Pinpoint the cell where the given text exists, returning its [x, y] midpoint coordinate. 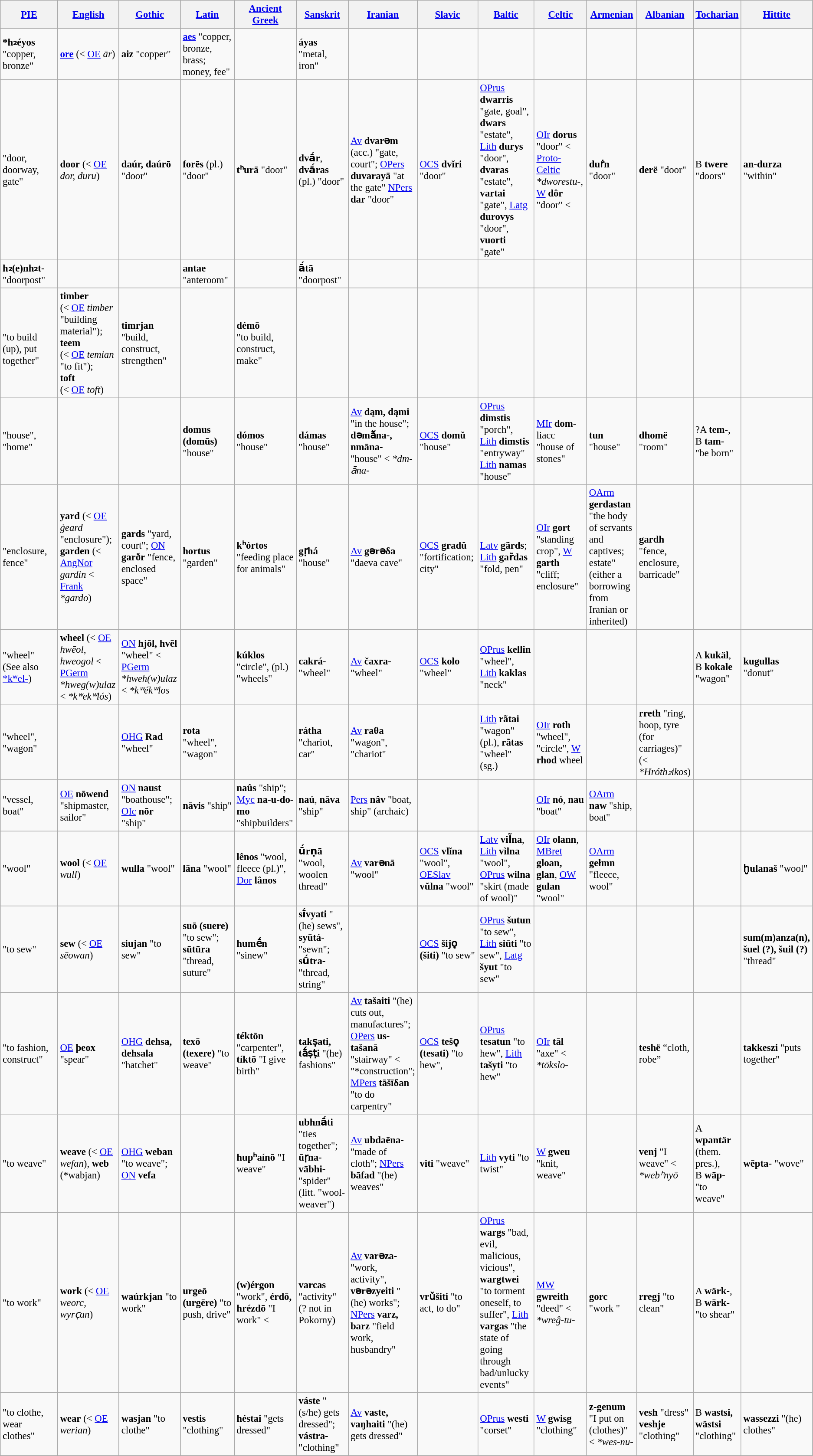
Av ubdaēna- "made of cloth"; NPers bāfad "(he) weaves" [383, 1163]
OHG weban "to weave"; ON vefa [149, 1163]
MW gwreith "deed" < *wreĝ-tu- [561, 1302]
Pers nâv "boat, ship" (archaic) [383, 805]
"to weave" [29, 1163]
an-durza "within" [777, 170]
takṣati, tā́ṣṭi "(he) fashions" [322, 1053]
"wheel"(See also *kʷel-) [29, 667]
A wpantär (them. pres.),B wāp- "to weave" [717, 1163]
gardh "fence, enclosure, barricade" [665, 558]
lênos "wool, fleece (pl.)", Dor lânos [266, 868]
OHG Rad "wheel" [149, 743]
siujan "to sew" [149, 949]
OCS dvĭri "door" [448, 170]
ḫulanaš "wool" [777, 868]
"to work" [29, 1302]
OCS vlĭna "wool", OESlav vŭlna "wool" [448, 868]
naûs "ship";Myc na-u-do-mo "shipbuilders" [266, 805]
"door, doorway, gate" [29, 170]
Slavic [448, 15]
téktōn "carpenter", tíktō "I give birth" [266, 1053]
"to fashion, construct" [29, 1053]
Lith vyti "to twist" [506, 1163]
OIr dorus "door" < Proto-Celtic *dworestu-, W dôr "door" < [561, 170]
OE nōwend "shipmaster, sailor" [89, 805]
Hittite [777, 15]
varcas "activity" (? not in Pokorny) [322, 1302]
ā́tā "doorpost" [322, 274]
Av vaste, vaŋhaiti "(he) gets dressed" [383, 1424]
kúklos "circle", (pl.) "wheels" [266, 667]
dámas "house" [322, 442]
OIr roth "wheel", "circle", W rhod wheel [561, 743]
tʰurā "door" [266, 170]
ū́rṇā "wool, woolen thread" [322, 868]
tun "house" [612, 442]
Armenian [612, 15]
sī́vyati "(he) sews", syūtá- "sewn"; sū́tra- "thread, string" [322, 949]
gards "yard, court"; ON garðr "fence, enclosed space" [149, 558]
domus (domūs) "house" [207, 442]
OCS kolo "wheel" [448, 667]
takkeszi "puts together" [777, 1053]
timrjan "build, construct, strengthen" [149, 343]
A wärk-, B wārk- "to shear" [717, 1302]
OCS šijǫ (šiti) "to sew" [448, 949]
timber (< OE timber "building material");teem (< OE temian "to fit");toft (< OE toft) [89, 343]
derë "door" [665, 170]
Albanian [665, 15]
door (< OE dor, duru) [89, 170]
antae "anteroom" [207, 274]
English [89, 15]
venj "I weave" < *webʰnyō [665, 1163]
wassezzi "(he) clothes" [777, 1424]
suō (suere) "to sew"; sūtūra "thread, suture" [207, 949]
Lith rãtai "wagon" (pl.), rãtas "wheel" (sg.) [506, 743]
kʰórtos "feeding place for animals" [266, 558]
Iranian [383, 15]
"to sew" [29, 949]
hortus "garden" [207, 558]
wheel (< OE hwēol, hweogol < PGerm *hweg(w)ulaz < *kʷekʷlós) [89, 667]
z-genum "I put on (clothes)" < *wes-nu- [612, 1424]
aiz "copper" [149, 55]
(w)érgon "work", érdō, hrézdō "I work" < [266, 1302]
"to build (up), put together" [29, 343]
OIr olann, MBret gloan, glan, OW gulan "wool" [561, 868]
OIr tāl "axe" < *tōkslo- [561, 1053]
rregj "to clean" [665, 1302]
Av tašaiti "(he) cuts out, manufactures"; OPers us-tašanā "stairway" < "*construction"; MPers tāšīδan "to do carpentry" [383, 1053]
Tocharian [717, 15]
gṛhá "house" [322, 558]
Sanskrit [322, 15]
Latv vil̃na, Lith vìlna "wool", OPrus wilna "skirt (made of wool)" [506, 868]
viti "weave" [448, 1163]
Celtic [561, 15]
?A tem-, B tam- "be born" [717, 442]
teshë “cloth, robe” [665, 1053]
h₂(e)nh₂t- "doorpost" [29, 274]
Av varənā "wool" [383, 868]
OPrus tesatun "to hew", Lith tašyti "to hew" [506, 1053]
W gwisg "clothing" [561, 1424]
OIr nó, nau "boat" [561, 805]
ON naust "boathouse"; OIc nōr "ship" [149, 805]
rreth "ring, hoop, tyre (for carriages)" (< *Hróth₂ikos) [665, 743]
OE þeox "spear" [89, 1053]
dvā́r, dvā́ras (pl.) "door" [322, 170]
vestis "clothing" [207, 1424]
"wool" [29, 868]
waúrkjan "to work" [149, 1302]
OCS domŭ "house" [448, 442]
Av varəza- "work, activity", vərəzyeiti "(he) works"; NPers varz, barz "field work, husbandry" [383, 1302]
A kukäl, B kokale "wagon" [717, 667]
OPrus dimstis "porch", Lith dimstis "entryway"Lith namas "house" [506, 442]
"wheel", "wagon" [29, 743]
wasjan "to clothe" [149, 1424]
yard (< OE ġeard "enclosure"); garden (< AngNor gardin < Frank *gardo) [89, 558]
hupʰaínō "I weave" [266, 1163]
Latv gãrds; Lith gar̃das "fold, pen" [506, 558]
OArm gełmn "fleece, wool" [612, 868]
wulla "wool" [149, 868]
humḗn "sinew" [266, 949]
Baltic [506, 15]
OPrus westi "corset" [506, 1424]
B wastsi, wästsi "clothing" [717, 1424]
ON hjōl, hvēl "wheel" < PGerm *hweh(w)ulaz < *kʷékʷlos [149, 667]
Av čaxra- "wheel" [383, 667]
"to clothe, wear clothes" [29, 1424]
OHG dehsa, dehsala "hatchet" [149, 1053]
sew (< OE sēowan) [89, 949]
OPrus dwarris "gate, goal", dwars "estate", Lith durys "door", dvaras "estate", vartai "gate", Latg durovys "door", vuorti "gate" [506, 170]
OArm gerdastan "the body of servants and captives; estate" (either a borrowing from Iranian or inherited) [612, 558]
Av dąm, dąmi "in the house"; dǝmā̆na-, nmāna- "house" < *dm-ā̆na- [383, 442]
Av dvarǝm (acc.) "gate, court"; OPers duvarayā "at the gate" NPers dar "door" [383, 170]
cakrá- "wheel" [322, 667]
rátha "chariot, car" [322, 743]
vesh "dress" veshje "clothing" [665, 1424]
OPrus wargs "bad, evil, malicious, vicious", wargtwei "to torment oneself, to suffer", Lith vargas "the state of going through bad/unlucky events" [506, 1302]
duṙn "door" [612, 170]
démō "to build, construct, make" [266, 343]
Gothic [149, 15]
gorc "work " [612, 1302]
vrǔšiti "to act, to do" [448, 1302]
sum(m)anza(n), šuel (?), šuil (?) "thread" [777, 949]
OPrus šutun "to sew", Lith siūti "to sew", Latg šyut "to sew" [506, 949]
Latin [207, 15]
daúr, daúrō "door" [149, 170]
*h₂éyos "copper, bronze" [29, 55]
OIr gort "standing crop", W garth "cliff; enclosure" [561, 558]
forēs (pl.) "door" [207, 170]
Av raθa "wagon", "chariot" [383, 743]
wēpta- "wove" [777, 1163]
wear (< OE werian) [89, 1424]
PIE [29, 15]
wool (< OE wull) [89, 868]
B twere "doors" [717, 170]
aes "copper, bronze, brass; money, fee" [207, 55]
OCS tešǫ (tesati) "to hew", [448, 1053]
dhomë "room" [665, 442]
naú, nāva "ship" [322, 805]
áyas "metal, iron" [322, 55]
ubhnā́ti "ties together"; ūṛna-vābhi- "spider" (litt. "wool-weaver") [322, 1163]
MIr dom-liacc "house of stones" [561, 442]
"vessel, boat" [29, 805]
OArm naw "ship, boat" [612, 805]
weave (< OE wefan), web (*wabjan) [89, 1163]
W gweu "knit, weave" [561, 1163]
nāvis "ship" [207, 805]
ore (< OE ār) [89, 55]
OCS gradŭ "fortification; city" [448, 558]
Ancient Greek [266, 15]
urgeō (urgēre) "to push, drive" [207, 1302]
rota "wheel", "wagon" [207, 743]
kugullas "donut" [777, 667]
váste "(s/he) gets dressed"; vástra- "clothing" [322, 1424]
"enclosure, fence" [29, 558]
Av gərəδa "daeva cave" [383, 558]
OPrus kellin "wheel", Lith kaklas "neck" [506, 667]
"house", "home" [29, 442]
texō (texere) "to weave" [207, 1053]
héstai "gets dressed" [266, 1424]
work (< OE weorc, wyrc̣an) [89, 1302]
lāna "wool" [207, 868]
dómos "house" [266, 442]
